Detect which cell encompasses the target text, then output its [X, Y] center coordinate. 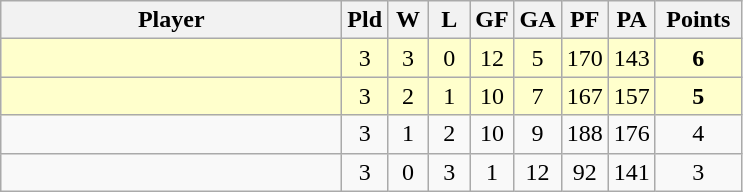
L [450, 20]
170 [584, 58]
Points [698, 20]
143 [632, 58]
GF [492, 20]
188 [584, 134]
Pld [365, 20]
4 [698, 134]
176 [632, 134]
Player [172, 20]
W [408, 20]
PF [584, 20]
167 [584, 96]
92 [584, 172]
157 [632, 96]
GA [538, 20]
9 [538, 134]
141 [632, 172]
PA [632, 20]
6 [698, 58]
7 [538, 96]
